Output the (X, Y) coordinate of the center of the cell containing the given text.  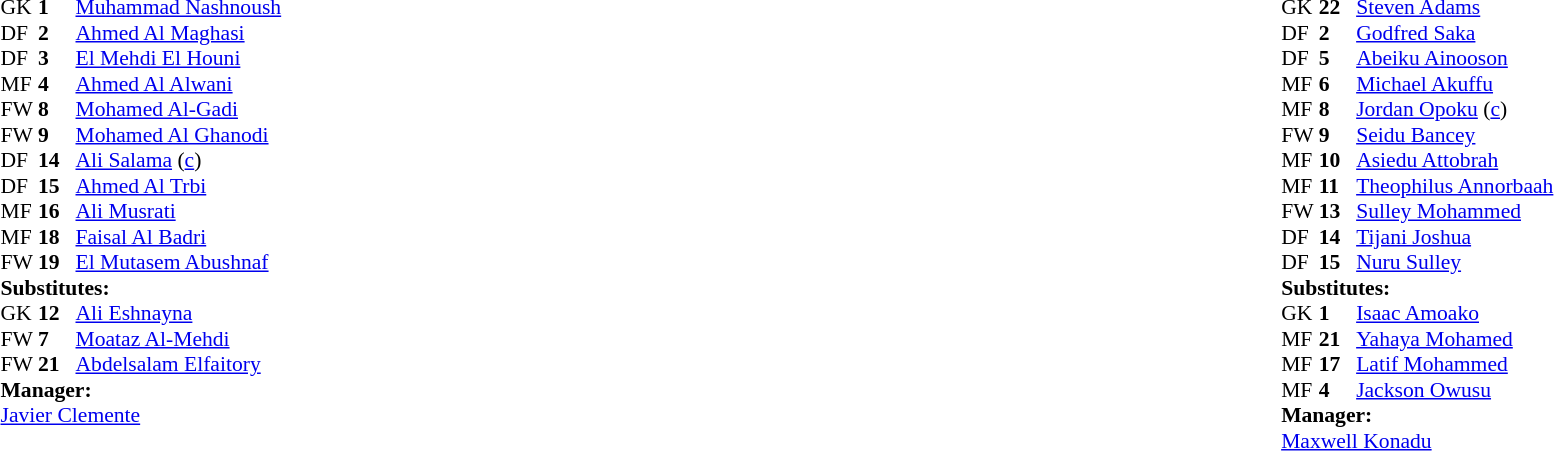
12 (57, 313)
Yahaya Mohamed (1454, 339)
Seidu Bancey (1454, 135)
Mohamed Al Ghanodi (179, 135)
Tijani Joshua (1454, 237)
Ahmed Al Alwani (179, 84)
16 (57, 211)
El Mehdi El Houni (179, 59)
Godfred Saka (1454, 33)
19 (57, 263)
1 (1338, 313)
Abeiku Ainooson (1454, 59)
Jordan Opoku (c) (1454, 109)
Isaac Amoako (1454, 313)
Sulley Mohammed (1454, 211)
Nuru Sulley (1454, 263)
El Mutasem Abushnaf (179, 263)
Jackson Owusu (1454, 390)
Ali Eshnayna (179, 313)
Ali Musrati (179, 211)
Moataz Al-Mehdi (179, 339)
Theophilus Annorbaah (1454, 186)
Ali Salama (c) (179, 161)
17 (1338, 365)
Michael Akuffu (1454, 84)
3 (57, 59)
18 (57, 237)
11 (1338, 186)
Mohamed Al-Gadi (179, 109)
Ahmed Al Maghasi (179, 33)
7 (57, 339)
10 (1338, 161)
Faisal Al Badri (179, 237)
13 (1338, 211)
Latif Mohammed (1454, 365)
Abdelsalam Elfaitory (179, 365)
Javier Clemente (140, 415)
Ahmed Al Trbi (179, 186)
5 (1338, 59)
Asiedu Attobrah (1454, 161)
6 (1338, 84)
